Search for the cell housing the specified text and yield its [X, Y] center coordinate. 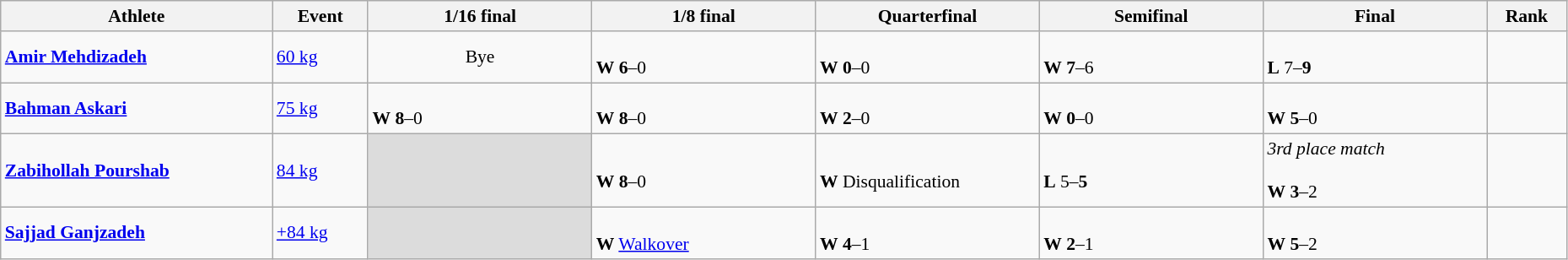
Amir Mehdizadeh [137, 57]
60 kg [321, 57]
Athlete [137, 16]
Sajjad Ganjzadeh [137, 233]
Zabihollah Pourshab [137, 171]
Bye [479, 57]
W 2–0 [928, 108]
W 6–0 [703, 57]
Bahman Askari [137, 108]
1/8 final [703, 16]
84 kg [321, 171]
Quarterfinal [928, 16]
3rd place matchW 3–2 [1375, 171]
Rank [1527, 16]
Semifinal [1150, 16]
+84 kg [321, 233]
W 7–6 [1150, 57]
W 5–2 [1375, 233]
75 kg [321, 108]
W 4–1 [928, 233]
W Disqualification [928, 171]
L 5–5 [1150, 171]
Final [1375, 16]
1/16 final [479, 16]
W 5–0 [1375, 108]
W Walkover [703, 233]
L 7–9 [1375, 57]
W 2–1 [1150, 233]
Event [321, 16]
